Identify which cell holds the provided text, then report its (X, Y) central coordinate. 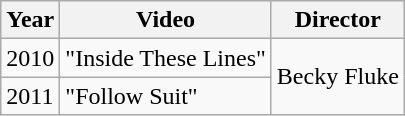
Video (166, 20)
2011 (30, 96)
"Inside These Lines" (166, 58)
"Follow Suit" (166, 96)
Director (338, 20)
Becky Fluke (338, 77)
Year (30, 20)
2010 (30, 58)
